Identify which cell holds the provided text, then report its (X, Y) central coordinate. 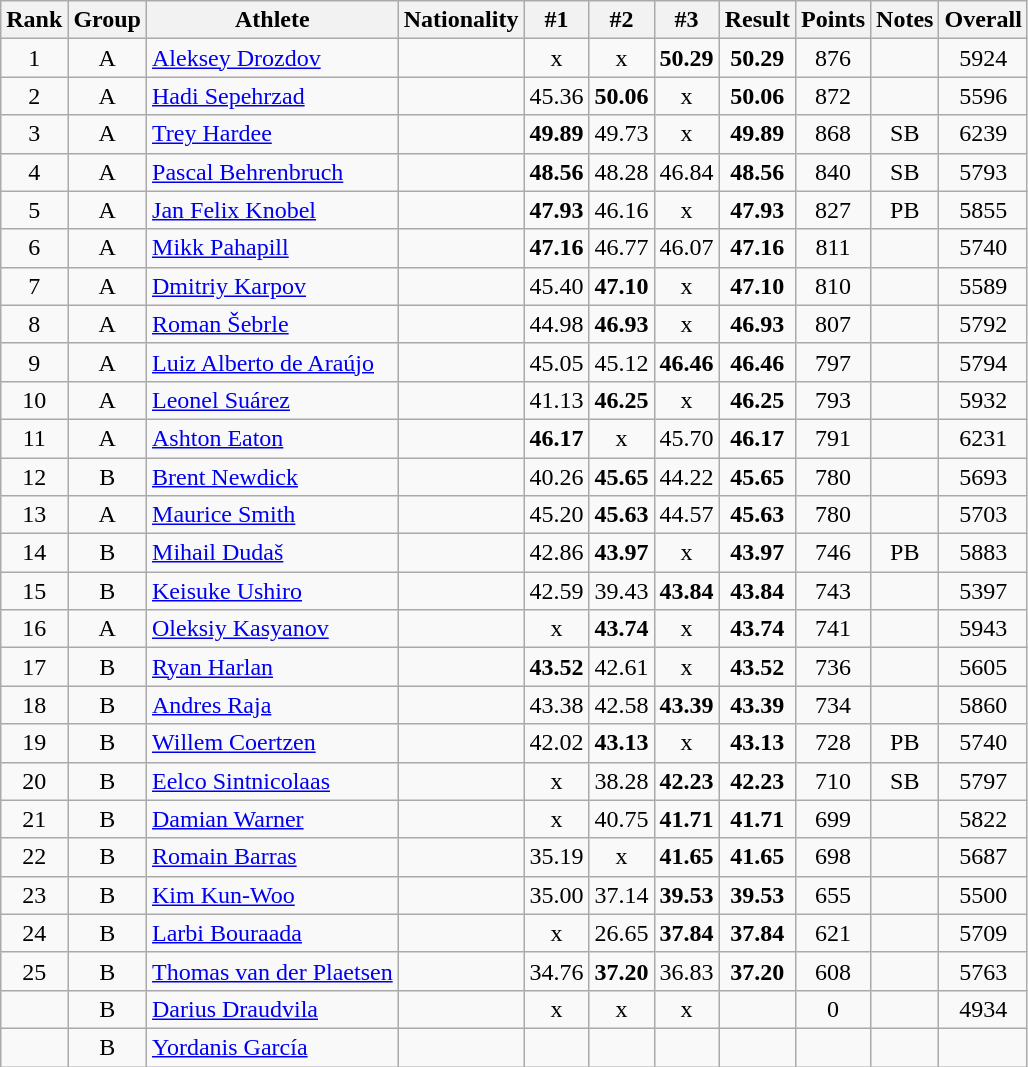
699 (834, 819)
12 (34, 477)
791 (834, 438)
Darius Draudvila (273, 1009)
44.57 (686, 515)
36.83 (686, 971)
655 (834, 895)
Hadi Sepehrzad (273, 96)
38.28 (622, 781)
5589 (983, 286)
18 (34, 705)
3 (34, 134)
35.19 (556, 857)
Brent Newdick (273, 477)
10 (34, 400)
24 (34, 933)
Aleksey Drozdov (273, 58)
13 (34, 515)
35.00 (556, 895)
11 (34, 438)
46.77 (622, 248)
872 (834, 96)
5883 (983, 553)
Roman Šebrle (273, 324)
15 (34, 591)
Maurice Smith (273, 515)
Overall (983, 20)
42.61 (622, 667)
5 (34, 210)
6231 (983, 438)
26.65 (622, 933)
Mikk Pahapill (273, 248)
4 (34, 172)
5793 (983, 172)
44.22 (686, 477)
46.07 (686, 248)
5605 (983, 667)
19 (34, 743)
736 (834, 667)
Ryan Harlan (273, 667)
Points (834, 20)
Larbi Bouraada (273, 933)
Keisuke Ushiro (273, 591)
734 (834, 705)
5794 (983, 362)
37.14 (622, 895)
807 (834, 324)
46.16 (622, 210)
5763 (983, 971)
39.43 (622, 591)
797 (834, 362)
14 (34, 553)
Andres Raja (273, 705)
Jan Felix Knobel (273, 210)
41.13 (556, 400)
743 (834, 591)
5924 (983, 58)
44.98 (556, 324)
Pascal Behrenbruch (273, 172)
868 (834, 134)
4934 (983, 1009)
0 (834, 1009)
Leonel Suárez (273, 400)
#2 (622, 20)
2 (34, 96)
6239 (983, 134)
45.20 (556, 515)
Thomas van der Plaetsen (273, 971)
Yordanis García (273, 1047)
46.84 (686, 172)
42.58 (622, 705)
5792 (983, 324)
16 (34, 629)
5397 (983, 591)
Rank (34, 20)
Result (757, 20)
45.05 (556, 362)
746 (834, 553)
34.76 (556, 971)
Dmitriy Karpov (273, 286)
Trey Hardee (273, 134)
5709 (983, 933)
5822 (983, 819)
40.75 (622, 819)
5703 (983, 515)
Romain Barras (273, 857)
810 (834, 286)
9 (34, 362)
5693 (983, 477)
5943 (983, 629)
Willem Coertzen (273, 743)
21 (34, 819)
40.26 (556, 477)
Eelco Sintnicolaas (273, 781)
45.12 (622, 362)
42.59 (556, 591)
1 (34, 58)
Luiz Alberto de Araújo (273, 362)
811 (834, 248)
Ashton Eaton (273, 438)
608 (834, 971)
827 (834, 210)
43.38 (556, 705)
49.73 (622, 134)
698 (834, 857)
5797 (983, 781)
Group (108, 20)
22 (34, 857)
5500 (983, 895)
793 (834, 400)
#1 (556, 20)
5855 (983, 210)
710 (834, 781)
6 (34, 248)
5932 (983, 400)
20 (34, 781)
Mihail Dudaš (273, 553)
#3 (686, 20)
45.36 (556, 96)
5860 (983, 705)
5687 (983, 857)
Kim Kun-Woo (273, 895)
621 (834, 933)
Athlete (273, 20)
8 (34, 324)
23 (34, 895)
876 (834, 58)
Notes (905, 20)
840 (834, 172)
25 (34, 971)
7 (34, 286)
42.02 (556, 743)
Damian Warner (273, 819)
45.40 (556, 286)
Nationality (461, 20)
Oleksiy Kasyanov (273, 629)
728 (834, 743)
48.28 (622, 172)
17 (34, 667)
45.70 (686, 438)
42.86 (556, 553)
5596 (983, 96)
741 (834, 629)
